Scan for the cell matching the given text and deliver its [X, Y] coordinate at center. 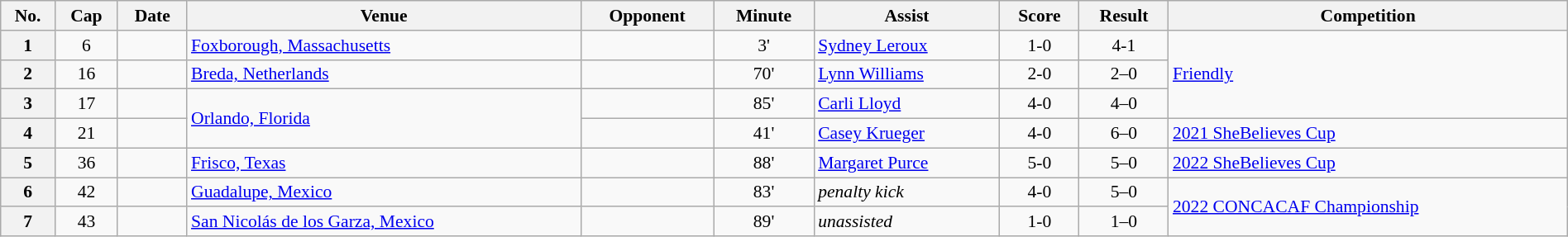
Frisco, Texas [384, 163]
83' [764, 192]
Date [152, 16]
Breda, Netherlands [384, 74]
penalty kick [906, 192]
1–0 [1124, 222]
2022 SheBelieves Cup [1368, 163]
Guadalupe, Mexico [384, 192]
Foxborough, Massachusetts [384, 45]
36 [86, 163]
Cap [86, 16]
Sydney Leroux [906, 45]
16 [86, 74]
3' [764, 45]
41' [764, 134]
San Nicolás de los Garza, Mexico [384, 222]
Friendly [1368, 74]
Margaret Purce [906, 163]
Orlando, Florida [384, 119]
6–0 [1124, 134]
Score [1040, 16]
2–0 [1124, 74]
5 [28, 163]
42 [86, 192]
Opponent [647, 16]
3 [28, 104]
5-0 [1040, 163]
Assist [906, 16]
2022 CONCACAF Championship [1368, 206]
4–0 [1124, 104]
Competition [1368, 16]
Result [1124, 16]
No. [28, 16]
unassisted [906, 222]
89' [764, 222]
1 [28, 45]
85' [764, 104]
21 [86, 134]
Venue [384, 16]
17 [86, 104]
Casey Krueger [906, 134]
2-0 [1040, 74]
Carli Lloyd [906, 104]
43 [86, 222]
Minute [764, 16]
70' [764, 74]
2021 SheBelieves Cup [1368, 134]
Lynn Williams [906, 74]
2 [28, 74]
4 [28, 134]
7 [28, 222]
88' [764, 163]
4-1 [1124, 45]
